Provide the (X, Y) coordinate of the cell's center where the given text is located.  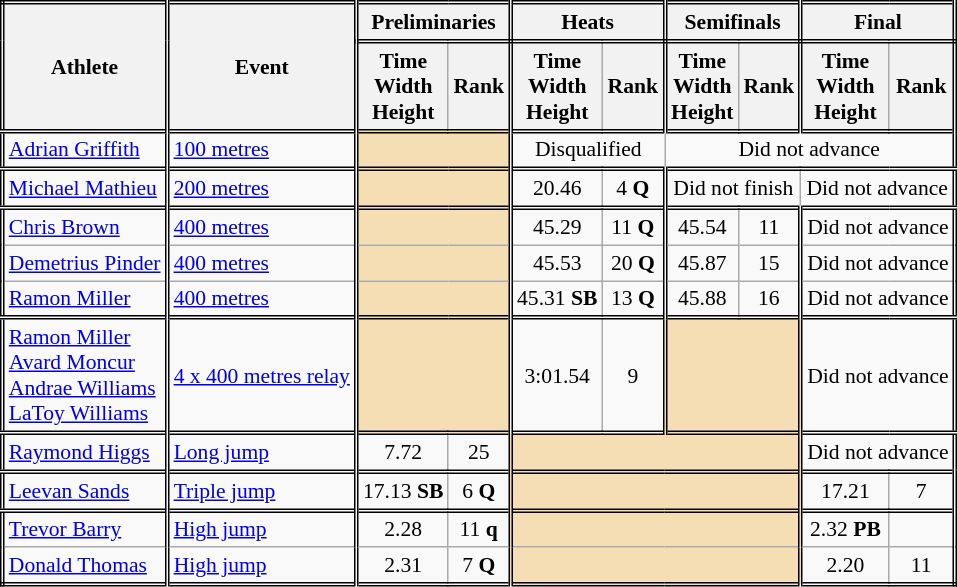
20 Q (634, 263)
45.54 (702, 226)
7 Q (479, 566)
2.32 PB (845, 528)
45.88 (702, 300)
Trevor Barry (84, 528)
Leevan Sands (84, 492)
13 Q (634, 300)
7 (922, 492)
Ramon Miller (84, 300)
45.31 SB (556, 300)
Semifinals (733, 22)
2.20 (845, 566)
11 Q (634, 226)
Donald Thomas (84, 566)
45.53 (556, 263)
100 metres (262, 150)
Michael Mathieu (84, 190)
Did not finish (733, 190)
200 metres (262, 190)
Ramon MillerAvard MoncurAndrae WilliamsLaToy Williams (84, 376)
4 x 400 metres relay (262, 376)
11 q (479, 528)
25 (479, 452)
Final (878, 22)
7.72 (402, 452)
Heats (587, 22)
45.29 (556, 226)
Event (262, 67)
Triple jump (262, 492)
9 (634, 376)
Demetrius Pinder (84, 263)
16 (770, 300)
3:01.54 (556, 376)
17.21 (845, 492)
2.31 (402, 566)
6 Q (479, 492)
4 Q (634, 190)
15 (770, 263)
Athlete (84, 67)
20.46 (556, 190)
Disqualified (587, 150)
Chris Brown (84, 226)
2.28 (402, 528)
45.87 (702, 263)
Preliminaries (433, 22)
Adrian Griffith (84, 150)
Raymond Higgs (84, 452)
Long jump (262, 452)
17.13 SB (402, 492)
